Detect which cell encompasses the target text, then output its (x, y) center coordinate. 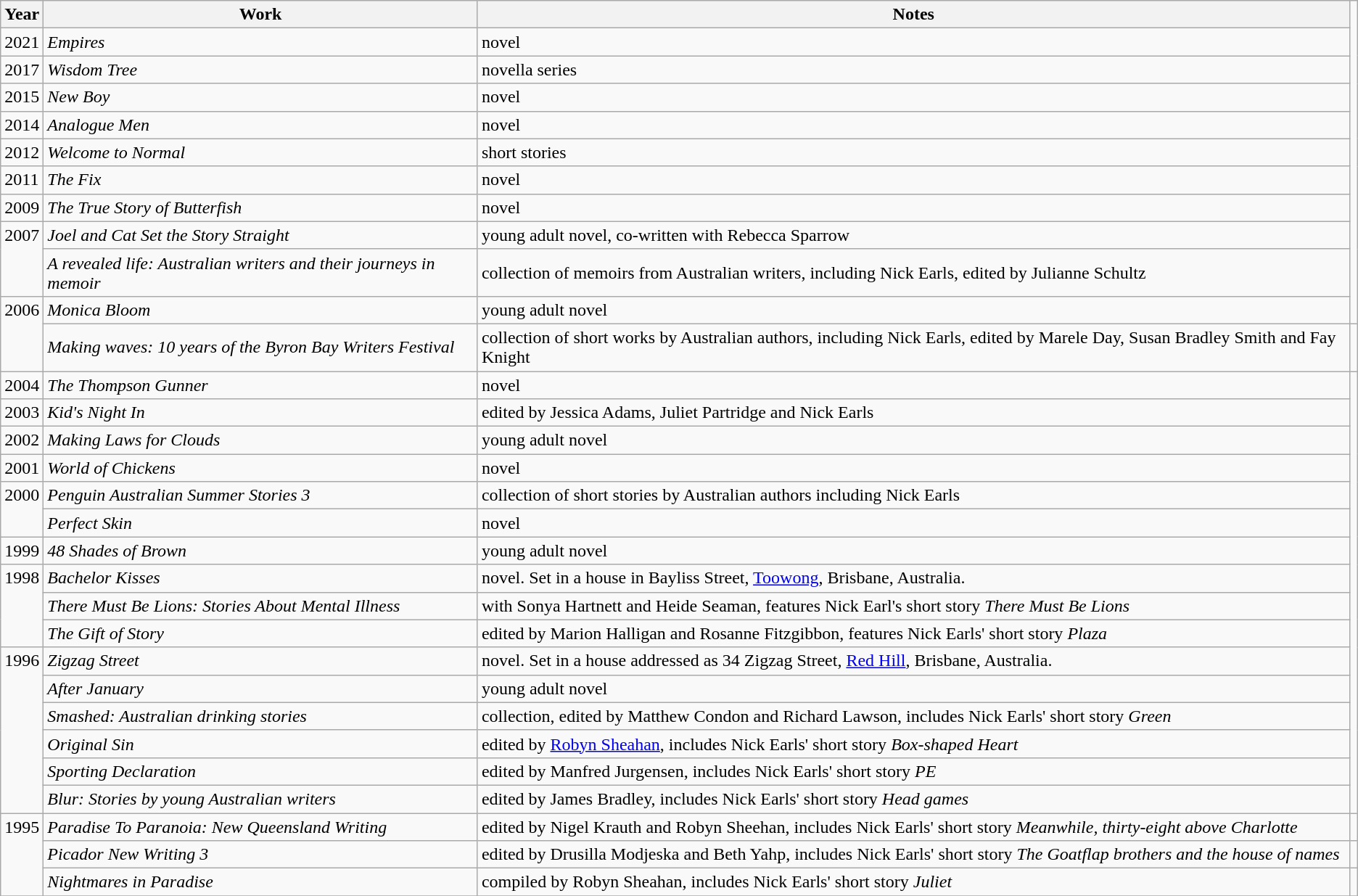
compiled by Robyn Sheahan, includes Nick Earls' short story Juliet (913, 882)
collection of short stories by Australian authors including Nick Earls (913, 496)
2021 (22, 42)
Making waves: 10 years of the Byron Bay Writers Festival (261, 347)
2012 (22, 152)
edited by James Bradley, includes Nick Earls' short story Head games (913, 799)
1999 (22, 551)
2009 (22, 207)
Empires (261, 42)
Original Sin (261, 744)
edited by Robyn Sheahan, includes Nick Earls' short story Box-shaped Heart (913, 744)
short stories (913, 152)
Zigzag Street (261, 661)
collection of short works by Australian authors, including Nick Earls, edited by Marele Day, Susan Bradley Smith and Fay Knight (913, 347)
novel. Set in a house addressed as 34 Zigzag Street, Red Hill, Brisbane, Australia. (913, 661)
novella series (913, 70)
Smashed: Australian drinking stories (261, 716)
2000 (22, 509)
Kid's Night In (261, 413)
2004 (22, 385)
2011 (22, 180)
Paradise To Paranoia: New Queensland Writing (261, 826)
Bachelor Kisses (261, 578)
1995 (22, 854)
A revealed life: Australian writers and their journeys in memoir (261, 273)
Notes (913, 15)
edited by Drusilla Modjeska and Beth Yahp, includes Nick Earls' short story The Goatflap brothers and the house of names (913, 855)
collection of memoirs from Australian writers, including Nick Earls, edited by Julianne Schultz (913, 273)
Perfect Skin (261, 523)
There Must Be Lions: Stories About Mental Illness (261, 606)
edited by Jessica Adams, Juliet Partridge and Nick Earls (913, 413)
Work (261, 15)
Picador New Writing 3 (261, 855)
with Sonya Hartnett and Heide Seaman, features Nick Earl's short story There Must Be Lions (913, 606)
2002 (22, 440)
The Gift of Story (261, 633)
2003 (22, 413)
2017 (22, 70)
48 Shades of Brown (261, 551)
World of Chickens (261, 468)
edited by Manfred Jurgensen, includes Nick Earls' short story PE (913, 771)
Penguin Australian Summer Stories 3 (261, 496)
collection, edited by Matthew Condon and Richard Lawson, includes Nick Earls' short story Green (913, 716)
Blur: Stories by young Australian writers (261, 799)
Analogue Men (261, 125)
young adult novel, co-written with Rebecca Sparrow (913, 235)
2001 (22, 468)
After January (261, 689)
edited by Nigel Krauth and Robyn Sheehan, includes Nick Earls' short story Meanwhile, thirty-eight above Charlotte (913, 826)
Wisdom Tree (261, 70)
The True Story of Butterfish (261, 207)
2015 (22, 97)
The Thompson Gunner (261, 385)
Joel and Cat Set the Story Straight (261, 235)
Monica Bloom (261, 310)
1998 (22, 606)
2007 (22, 258)
1996 (22, 730)
Welcome to Normal (261, 152)
Nightmares in Paradise (261, 882)
2006 (22, 334)
Making Laws for Clouds (261, 440)
The Fix (261, 180)
edited by Marion Halligan and Rosanne Fitzgibbon, features Nick Earls' short story Plaza (913, 633)
2014 (22, 125)
Sporting Declaration (261, 771)
novel. Set in a house in Bayliss Street, Toowong, Brisbane, Australia. (913, 578)
Year (22, 15)
New Boy (261, 97)
